Find where the given text appears and provide that cell's center as (x, y) coordinate. 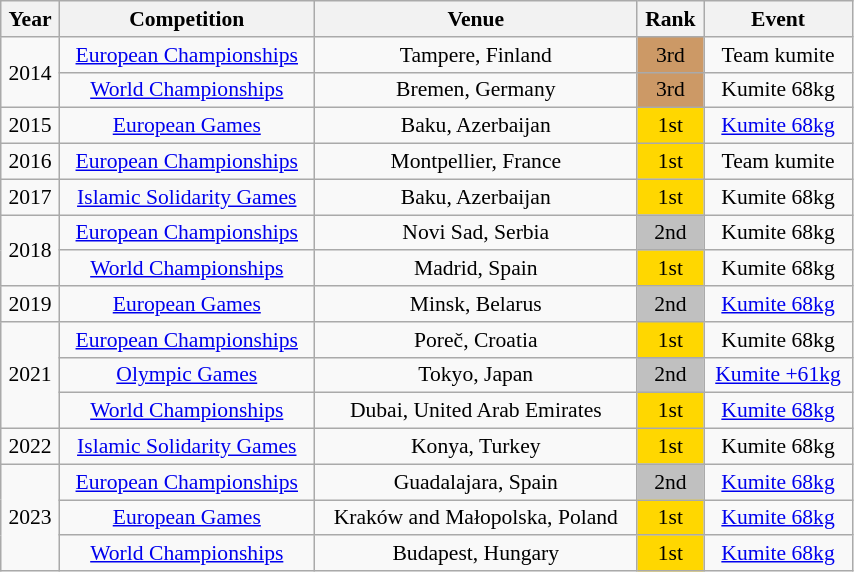
2019 (30, 304)
Event (778, 19)
Montpellier, France (476, 162)
Kraków and Małopolska, Poland (476, 518)
2017 (30, 197)
2023 (30, 518)
Konya, Turkey (476, 447)
Budapest, Hungary (476, 554)
Madrid, Spain (476, 269)
Bremen, Germany (476, 90)
2014 (30, 72)
Year (30, 19)
Minsk, Belarus (476, 304)
Novi Sad, Serbia (476, 233)
2016 (30, 162)
2021 (30, 376)
Tampere, Finland (476, 55)
Dubai, United Arab Emirates (476, 411)
2015 (30, 126)
Kumite +61kg (778, 375)
Rank (670, 19)
2022 (30, 447)
Venue (476, 19)
Tokyo, Japan (476, 375)
Guadalajara, Spain (476, 482)
Poreč, Croatia (476, 340)
Competition (186, 19)
2018 (30, 250)
Olympic Games (186, 375)
